From the cell containing the given text, extract its center point as (X, Y) coordinate. 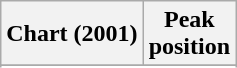
Chart (2001) (72, 34)
Peakposition (189, 34)
